Output the (x, y) coordinate of the center of the cell containing the given text.  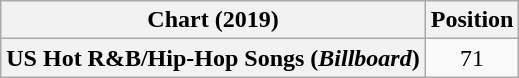
71 (472, 58)
Position (472, 20)
US Hot R&B/Hip-Hop Songs (Billboard) (213, 58)
Chart (2019) (213, 20)
